From the cell containing the given text, extract its center point as (X, Y) coordinate. 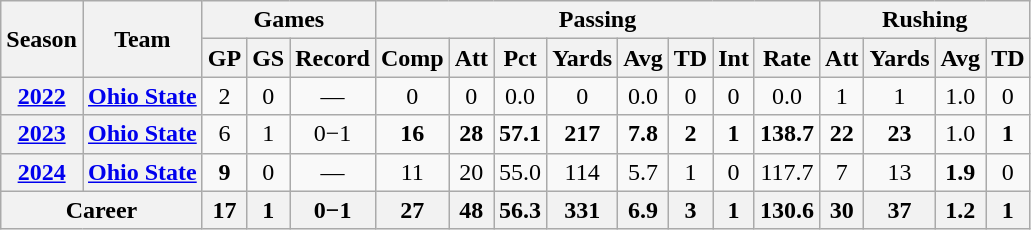
20 (471, 172)
GP (224, 58)
2022 (42, 96)
5.7 (644, 172)
11 (412, 172)
48 (471, 210)
56.3 (520, 210)
114 (582, 172)
27 (412, 210)
3 (690, 210)
Passing (597, 20)
9 (224, 172)
2024 (42, 172)
Season (42, 39)
30 (842, 210)
6.9 (644, 210)
13 (900, 172)
Record (333, 58)
16 (412, 134)
55.0 (520, 172)
17 (224, 210)
331 (582, 210)
Games (288, 20)
7 (842, 172)
Career (102, 210)
Team (142, 39)
28 (471, 134)
Int (734, 58)
Rushing (926, 20)
6 (224, 134)
Pct (520, 58)
117.7 (786, 172)
GS (268, 58)
37 (900, 210)
138.7 (786, 134)
217 (582, 134)
22 (842, 134)
7.8 (644, 134)
2023 (42, 134)
Rate (786, 58)
1.2 (960, 210)
23 (900, 134)
1.9 (960, 172)
130.6 (786, 210)
Comp (412, 58)
57.1 (520, 134)
